Find where the given text appears and provide that cell's center as [X, Y] coordinate. 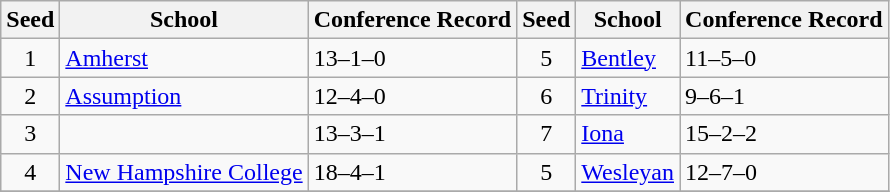
Iona [628, 134]
13–1–0 [412, 58]
9–6–1 [784, 96]
2 [30, 96]
Trinity [628, 96]
12–4–0 [412, 96]
7 [546, 134]
11–5–0 [784, 58]
6 [546, 96]
15–2–2 [784, 134]
1 [30, 58]
Assumption [184, 96]
Amherst [184, 58]
12–7–0 [784, 172]
13–3–1 [412, 134]
3 [30, 134]
Wesleyan [628, 172]
Bentley [628, 58]
New Hampshire College [184, 172]
18–4–1 [412, 172]
4 [30, 172]
